Search for the cell housing the specified text and yield its [X, Y] center coordinate. 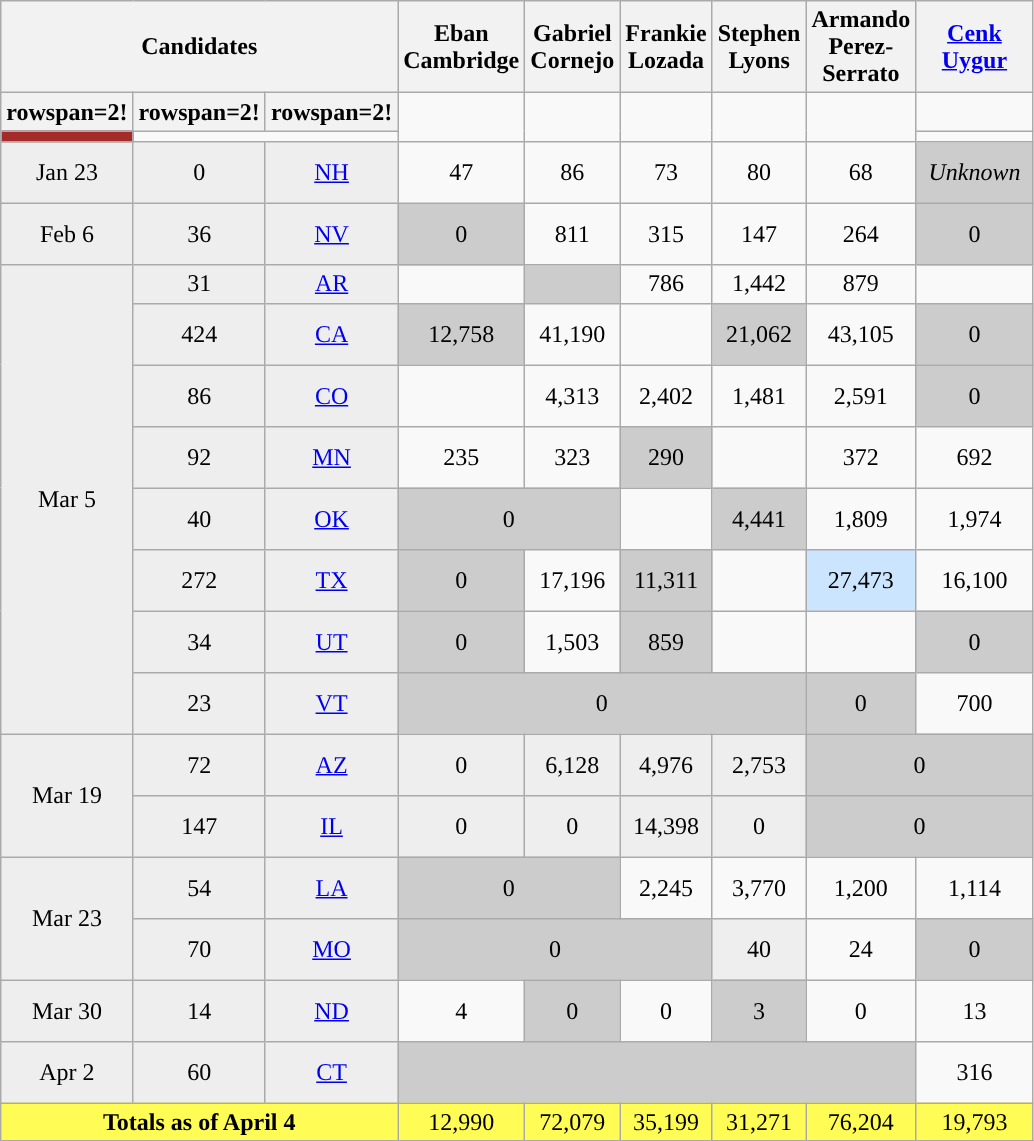
Mar 5 [67, 500]
23 [199, 703]
235 [462, 457]
4,976 [666, 765]
2,753 [759, 765]
ND [331, 1011]
73 [666, 173]
92 [199, 457]
372 [861, 457]
1,503 [572, 641]
1,809 [861, 519]
Mar 23 [67, 918]
70 [199, 949]
700 [974, 703]
TX [331, 580]
80 [759, 173]
47 [462, 173]
76,204 [861, 1121]
NV [331, 234]
19,793 [974, 1121]
OK [331, 519]
54 [199, 887]
72,079 [572, 1121]
41,190 [572, 334]
Feb 6 [67, 234]
786 [666, 284]
36 [199, 234]
290 [666, 457]
811 [572, 234]
Totals as of April 4 [200, 1121]
1,200 [861, 887]
16,100 [974, 580]
ArmandoPerez-Serrato [861, 47]
4,441 [759, 519]
CT [331, 1072]
272 [199, 580]
1,442 [759, 284]
1,481 [759, 395]
Mar 30 [67, 1011]
FrankieLozada [666, 47]
2,591 [861, 395]
2,245 [666, 887]
14 [199, 1011]
43,105 [861, 334]
31,271 [759, 1121]
14,398 [666, 826]
Unknown [974, 173]
6,128 [572, 765]
11,311 [666, 580]
72 [199, 765]
424 [199, 334]
VT [331, 703]
CO [331, 395]
StephenLyons [759, 47]
859 [666, 641]
60 [199, 1072]
12,990 [462, 1121]
MN [331, 457]
UT [331, 641]
AZ [331, 765]
Jan 23 [67, 173]
1,974 [974, 519]
GabrielCornejo [572, 47]
13 [974, 1011]
NH [331, 173]
31 [199, 284]
879 [861, 284]
27,473 [861, 580]
4,313 [572, 395]
EbanCambridge [462, 47]
4 [462, 1011]
34 [199, 641]
24 [861, 949]
3,770 [759, 887]
MO [331, 949]
Candidates [200, 47]
68 [861, 173]
1,114 [974, 887]
LA [331, 887]
Mar 19 [67, 796]
Apr 2 [67, 1072]
IL [331, 826]
12,758 [462, 334]
323 [572, 457]
3 [759, 1011]
2,402 [666, 395]
264 [861, 234]
17,196 [572, 580]
CenkUygur [974, 47]
315 [666, 234]
692 [974, 457]
CA [331, 334]
316 [974, 1072]
AR [331, 284]
21,062 [759, 334]
35,199 [666, 1121]
